Identify which cell holds the provided text, then report its [X, Y] central coordinate. 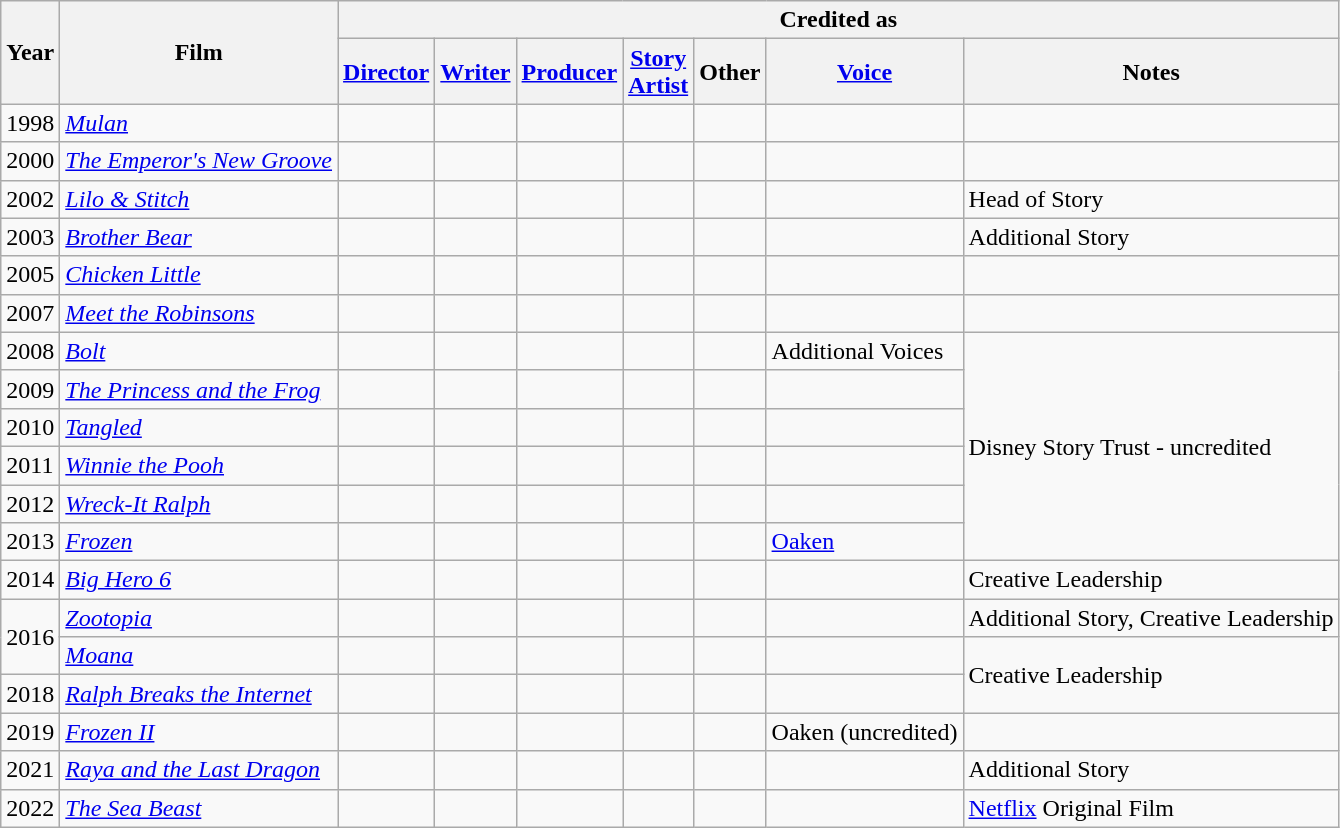
2012 [30, 503]
Wreck-It Ralph [199, 503]
Film [199, 52]
2011 [30, 465]
Meet the Robinsons [199, 313]
Producer [570, 72]
2021 [30, 770]
Voice [864, 72]
2018 [30, 694]
Frozen II [199, 732]
1998 [30, 123]
Raya and the Last Dragon [199, 770]
Additional Voices [864, 351]
Winnie the Pooh [199, 465]
Additional Story, Creative Leadership [1151, 618]
Netflix Original Film [1151, 808]
Chicken Little [199, 275]
Director [386, 72]
Mulan [199, 123]
2005 [30, 275]
2009 [30, 389]
Bolt [199, 351]
Credited as [839, 20]
Disney Story Trust - uncredited [1151, 446]
StoryArtist [658, 72]
Brother Bear [199, 237]
Writer [476, 72]
2013 [30, 542]
Frozen [199, 542]
The Princess and the Frog [199, 389]
Big Hero 6 [199, 580]
2003 [30, 237]
Lilo & Stitch [199, 199]
The Sea Beast [199, 808]
2002 [30, 199]
2007 [30, 313]
Zootopia [199, 618]
The Emperor's New Groove [199, 161]
2008 [30, 351]
Notes [1151, 72]
Tangled [199, 427]
Ralph Breaks the Internet [199, 694]
2016 [30, 637]
Moana [199, 656]
Head of Story [1151, 199]
2019 [30, 732]
2022 [30, 808]
Oaken (uncredited) [864, 732]
2000 [30, 161]
Year [30, 52]
Oaken [864, 542]
Other [730, 72]
2010 [30, 427]
2014 [30, 580]
